Find where the given text appears and provide that cell's center as [x, y] coordinate. 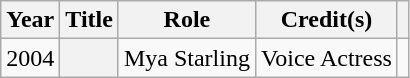
Credit(s) [326, 20]
Voice Actress [326, 58]
2004 [30, 58]
Title [90, 20]
Role [186, 20]
Mya Starling [186, 58]
Year [30, 20]
